Search for the cell housing the specified text and yield its [x, y] center coordinate. 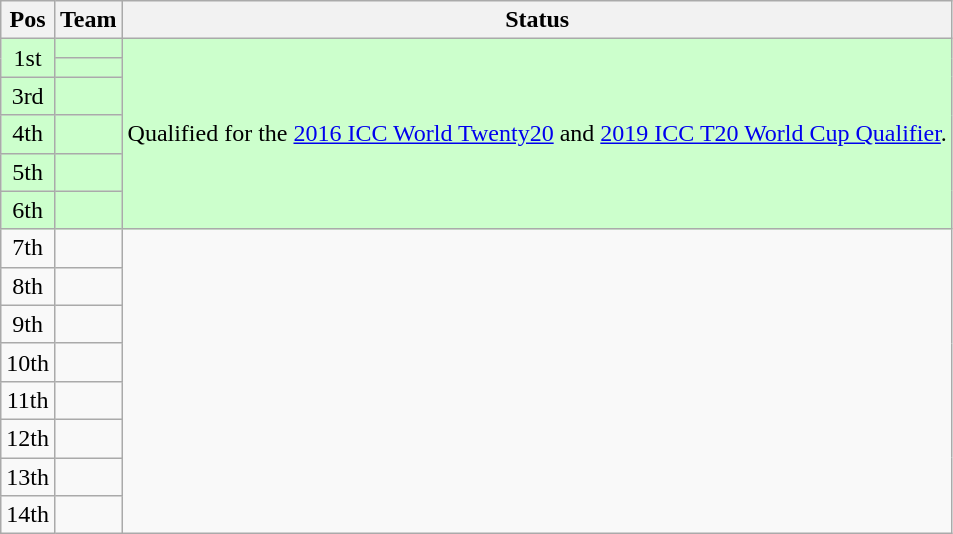
13th [28, 477]
5th [28, 172]
Team [88, 20]
14th [28, 515]
4th [28, 134]
10th [28, 362]
6th [28, 210]
Status [537, 20]
Pos [28, 20]
11th [28, 400]
7th [28, 248]
12th [28, 438]
8th [28, 286]
1st [28, 58]
3rd [28, 96]
Qualified for the 2016 ICC World Twenty20 and 2019 ICC T20 World Cup Qualifier. [537, 134]
9th [28, 324]
